Search for the cell housing the specified text and yield its [X, Y] center coordinate. 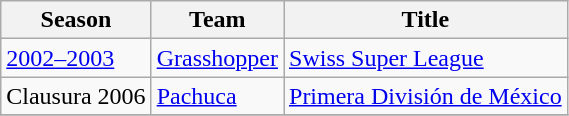
Grasshopper [217, 58]
2002–2003 [76, 58]
Team [217, 20]
Pachuca [217, 96]
Season [76, 20]
Swiss Super League [426, 58]
Primera División de México [426, 96]
Title [426, 20]
Clausura 2006 [76, 96]
